Identify which cell holds the provided text, then report its [x, y] central coordinate. 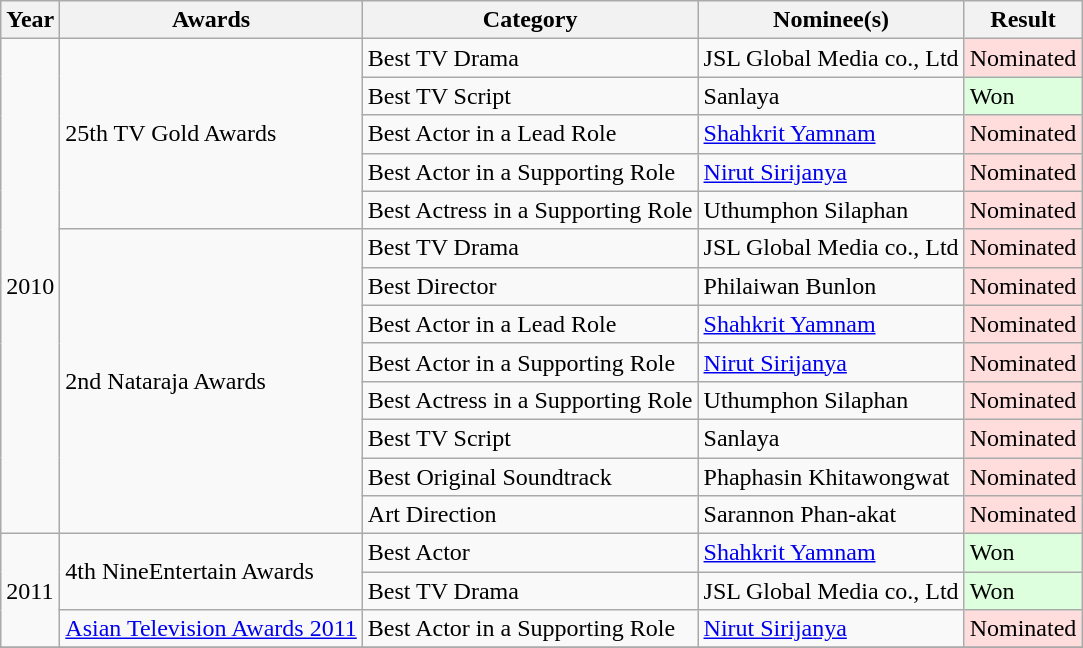
25th TV Gold Awards [211, 134]
Year [30, 20]
Nominee(s) [831, 20]
Category [530, 20]
Philaiwan Bunlon [831, 286]
2011 [30, 591]
Awards [211, 20]
2010 [30, 286]
4th NineEntertain Awards [211, 572]
Sarannon Phan-akat [831, 515]
Best Director [530, 286]
Art Direction [530, 515]
2nd Nataraja Awards [211, 381]
Best Actor [530, 553]
Best Original Soundtrack [530, 477]
Result [1023, 20]
Phaphasin Khitawongwat [831, 477]
Asian Television Awards 2011 [211, 629]
